Detect which cell encompasses the target text, then output its [x, y] center coordinate. 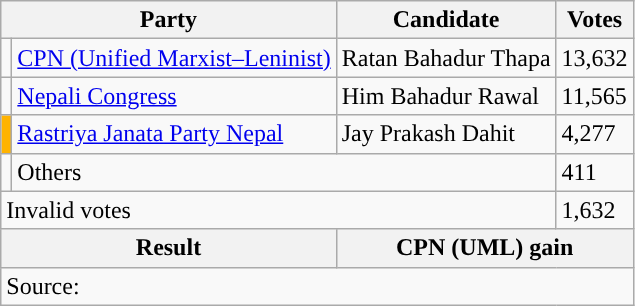
Invalid votes [278, 210]
411 [594, 172]
Jay Prakash Dahit [446, 134]
Source: [317, 286]
11,565 [594, 96]
1,632 [594, 210]
Nepali Congress [174, 96]
CPN (UML) gain [484, 248]
Votes [594, 20]
Him Bahadur Rawal [446, 96]
Ratan Bahadur Thapa [446, 58]
Rastriya Janata Party Nepal [174, 134]
CPN (Unified Marxist–Leninist) [174, 58]
Result [168, 248]
Candidate [446, 20]
13,632 [594, 58]
Party [168, 20]
Others [284, 172]
4,277 [594, 134]
